Search for the cell housing the specified text and yield its (X, Y) center coordinate. 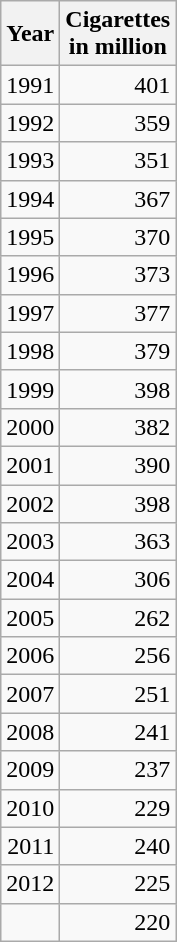
1995 (30, 237)
240 (118, 846)
367 (118, 199)
2005 (30, 618)
229 (118, 808)
2001 (30, 465)
2012 (30, 884)
359 (118, 123)
1991 (30, 85)
220 (118, 922)
2008 (30, 732)
2010 (30, 808)
382 (118, 427)
237 (118, 770)
2000 (30, 427)
401 (118, 85)
2002 (30, 503)
370 (118, 237)
2007 (30, 694)
2003 (30, 542)
379 (118, 351)
363 (118, 542)
Cigarettes in million (118, 34)
1994 (30, 199)
1998 (30, 351)
251 (118, 694)
2004 (30, 580)
1992 (30, 123)
241 (118, 732)
1996 (30, 275)
373 (118, 275)
256 (118, 656)
2009 (30, 770)
225 (118, 884)
377 (118, 313)
351 (118, 161)
306 (118, 580)
1993 (30, 161)
2011 (30, 846)
390 (118, 465)
Year (30, 34)
1997 (30, 313)
2006 (30, 656)
262 (118, 618)
1999 (30, 389)
